Search for the cell housing the specified text and yield its (x, y) center coordinate. 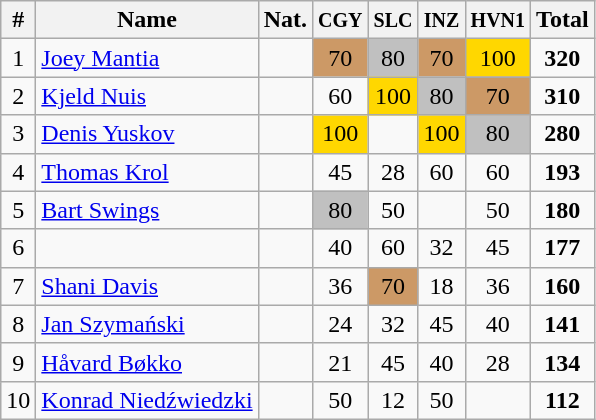
320 (563, 58)
7 (18, 286)
177 (563, 248)
4 (18, 172)
# (18, 20)
310 (563, 96)
Konrad Niedźwiedzki (147, 400)
8 (18, 324)
Joey Mantia (147, 58)
CGY (341, 20)
9 (18, 362)
Thomas Krol (147, 172)
Nat. (285, 20)
12 (393, 400)
SLC (393, 20)
3 (18, 134)
18 (442, 286)
Jan Szymański (147, 324)
Denis Yuskov (147, 134)
21 (341, 362)
112 (563, 400)
193 (563, 172)
6 (18, 248)
180 (563, 210)
134 (563, 362)
160 (563, 286)
280 (563, 134)
Håvard Bøkko (147, 362)
HVN1 (498, 20)
Name (147, 20)
1 (18, 58)
141 (563, 324)
Bart Swings (147, 210)
Total (563, 20)
10 (18, 400)
Shani Davis (147, 286)
Kjeld Nuis (147, 96)
24 (341, 324)
2 (18, 96)
5 (18, 210)
INZ (442, 20)
